Find where the given text appears and provide that cell's center as [X, Y] coordinate. 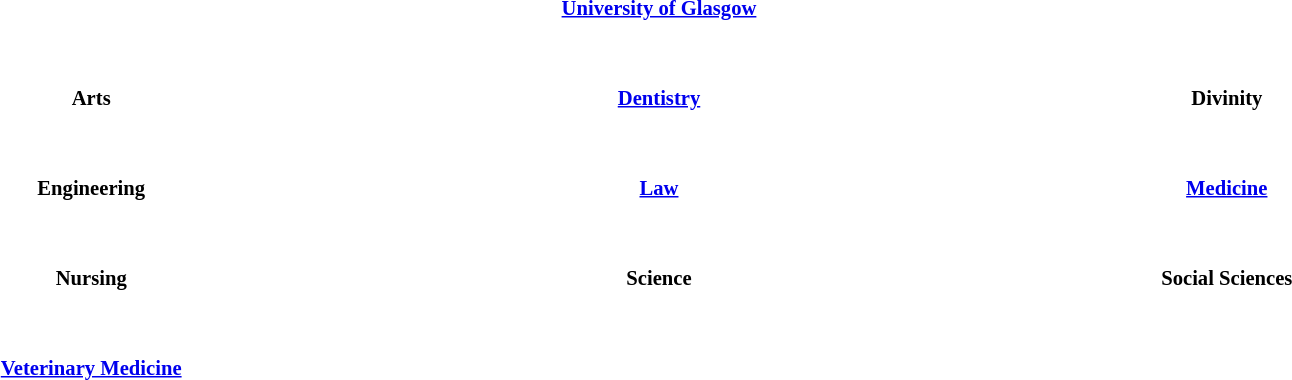
Science [660, 278]
Law [660, 188]
Dentistry [660, 98]
